Provide the [X, Y] coordinate of the cell's center where the given text is located.  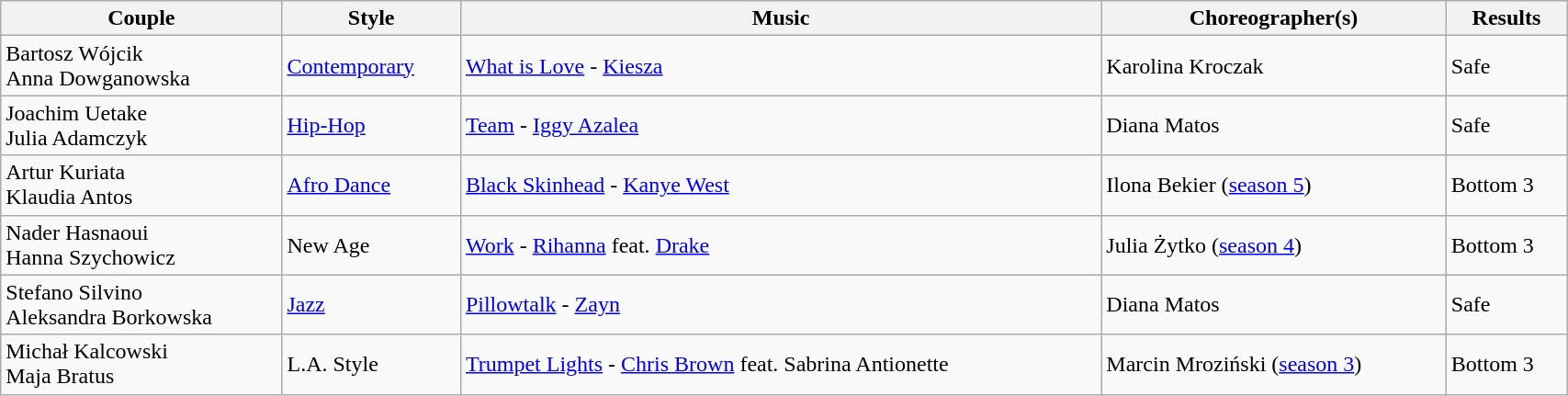
Bartosz WójcikAnna Dowganowska [141, 66]
Style [371, 18]
Ilona Bekier (season 5) [1273, 186]
Black Skinhead - Kanye West [781, 186]
Joachim UetakeJulia Adamczyk [141, 125]
Choreographer(s) [1273, 18]
Stefano SilvinoAleksandra Borkowska [141, 305]
What is Love - Kiesza [781, 66]
Work - Rihanna feat. Drake [781, 244]
Results [1506, 18]
Trumpet Lights - Chris Brown feat. Sabrina Antionette [781, 364]
Michał KalcowskiMaja Bratus [141, 364]
Music [781, 18]
L.A. Style [371, 364]
Couple [141, 18]
Julia Żytko (season 4) [1273, 244]
Artur KuriataKlaudia Antos [141, 186]
Karolina Kroczak [1273, 66]
Pillowtalk - Zayn [781, 305]
Jazz [371, 305]
New Age [371, 244]
Nader HasnaouiHanna Szychowicz [141, 244]
Contemporary [371, 66]
Marcin Mroziński (season 3) [1273, 364]
Team - Iggy Azalea [781, 125]
Hip-Hop [371, 125]
Afro Dance [371, 186]
